Provide the (X, Y) coordinate of the cell's center where the given text is located.  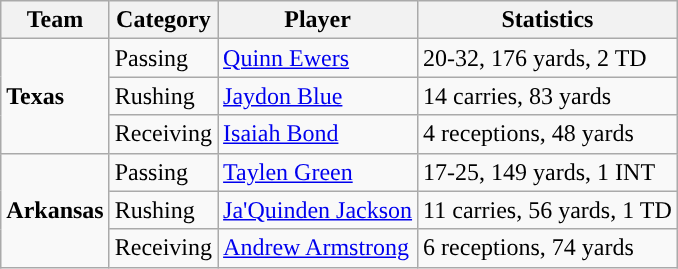
Quinn Ewers (318, 58)
Andrew Armstrong (318, 248)
Jaydon Blue (318, 96)
Team (55, 20)
Texas (55, 96)
14 carries, 83 yards (548, 96)
Ja'Quinden Jackson (318, 210)
Category (163, 20)
Arkansas (55, 210)
6 receptions, 74 yards (548, 248)
Isaiah Bond (318, 134)
Player (318, 20)
Taylen Green (318, 172)
11 carries, 56 yards, 1 TD (548, 210)
4 receptions, 48 yards (548, 134)
17-25, 149 yards, 1 INT (548, 172)
Statistics (548, 20)
20-32, 176 yards, 2 TD (548, 58)
